Determine the (x, y) coordinate at the center of the cell enclosing the given text.  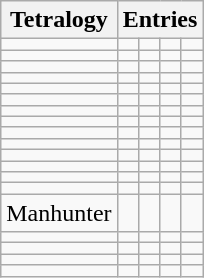
Entries (160, 20)
Manhunter (59, 213)
Tetralogy (59, 20)
